Search for the cell housing the specified text and yield its (X, Y) center coordinate. 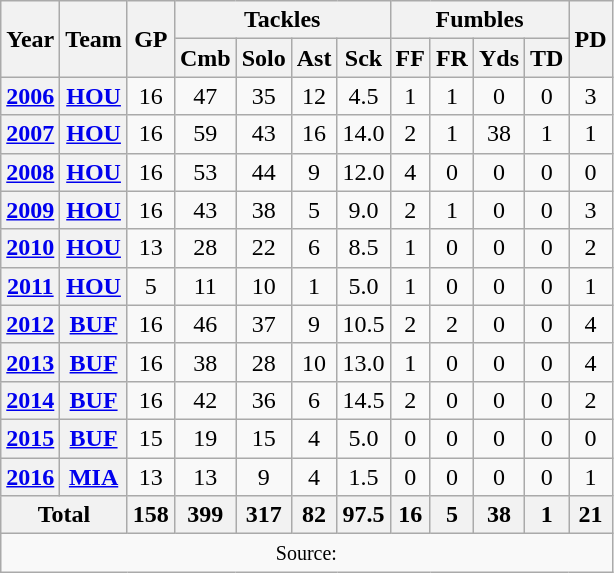
4.5 (364, 96)
14.5 (364, 400)
Yds (498, 58)
47 (205, 96)
GP (150, 39)
2011 (30, 286)
21 (590, 515)
317 (264, 515)
158 (150, 515)
13.0 (364, 362)
37 (264, 324)
59 (205, 134)
Source: (306, 553)
12 (314, 96)
8.5 (364, 248)
12.0 (364, 172)
Sck (364, 58)
399 (205, 515)
Team (94, 39)
42 (205, 400)
Ast (314, 58)
10.5 (364, 324)
46 (205, 324)
22 (264, 248)
2012 (30, 324)
2014 (30, 400)
MIA (94, 477)
2008 (30, 172)
Total (64, 515)
Solo (264, 58)
2013 (30, 362)
14.0 (364, 134)
97.5 (364, 515)
Tackles (282, 20)
82 (314, 515)
FF (410, 58)
FR (452, 58)
19 (205, 438)
2016 (30, 477)
11 (205, 286)
2010 (30, 248)
2015 (30, 438)
1.5 (364, 477)
2007 (30, 134)
Fumbles (480, 20)
44 (264, 172)
TD (547, 58)
2009 (30, 210)
Year (30, 39)
Cmb (205, 58)
35 (264, 96)
PD (590, 39)
36 (264, 400)
53 (205, 172)
2006 (30, 96)
9.0 (364, 210)
